Output the [X, Y] coordinate of the center of the cell containing the given text.  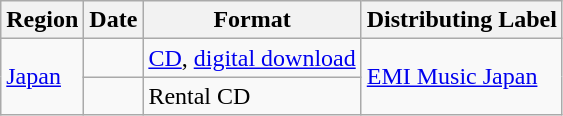
Rental CD [252, 96]
CD, digital download [252, 58]
Region [42, 20]
EMI Music Japan [462, 77]
Japan [42, 77]
Format [252, 20]
Distributing Label [462, 20]
Date [114, 20]
